Determine the [x, y] coordinate at the center of the cell enclosing the given text.  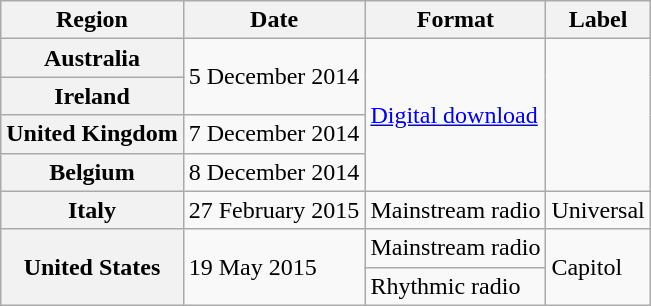
Rhythmic radio [456, 286]
Date [274, 20]
Label [598, 20]
27 February 2015 [274, 210]
Belgium [92, 172]
Australia [92, 58]
7 December 2014 [274, 134]
Digital download [456, 115]
Region [92, 20]
Ireland [92, 96]
United Kingdom [92, 134]
Capitol [598, 267]
8 December 2014 [274, 172]
19 May 2015 [274, 267]
5 December 2014 [274, 77]
Italy [92, 210]
Format [456, 20]
United States [92, 267]
Universal [598, 210]
